Search for the cell housing the specified text and yield its [x, y] center coordinate. 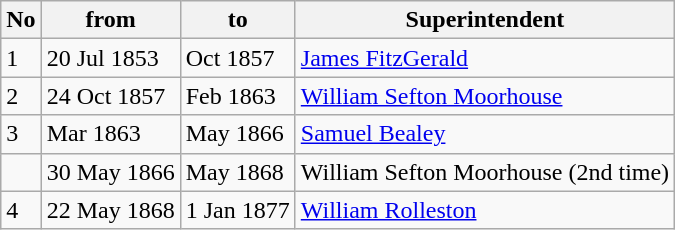
May 1866 [238, 134]
22 May 1868 [110, 210]
Mar 1863 [110, 134]
Samuel Bealey [484, 134]
William Rolleston [484, 210]
4 [21, 210]
20 Jul 1853 [110, 58]
Oct 1857 [238, 58]
2 [21, 96]
James FitzGerald [484, 58]
Feb 1863 [238, 96]
No [21, 20]
William Sefton Moorhouse (2nd time) [484, 172]
May 1868 [238, 172]
30 May 1866 [110, 172]
1 Jan 1877 [238, 210]
24 Oct 1857 [110, 96]
Superintendent [484, 20]
to [238, 20]
William Sefton Moorhouse [484, 96]
3 [21, 134]
1 [21, 58]
from [110, 20]
